Capture the cell that displays the provided text and extract its [X, Y] central coordinate. 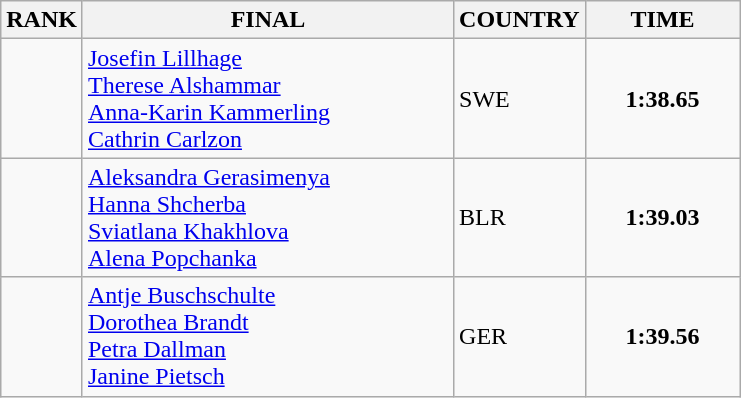
1:38.65 [662, 98]
FINAL [268, 20]
Josefin LillhageTherese AlshammarAnna-Karin KammerlingCathrin Carlzon [268, 98]
TIME [662, 20]
COUNTRY [520, 20]
RANK [42, 20]
SWE [520, 98]
Aleksandra GerasimenyaHanna ShcherbaSviatlana KhakhlovaAlena Popchanka [268, 218]
GER [520, 336]
Antje BuschschulteDorothea BrandtPetra DallmanJanine Pietsch [268, 336]
BLR [520, 218]
1:39.56 [662, 336]
1:39.03 [662, 218]
